From the cell containing the given text, extract its center point as [X, Y] coordinate. 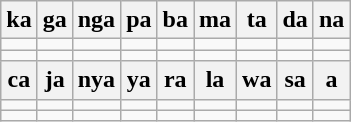
wa [257, 80]
na [331, 20]
la [216, 80]
ca [19, 80]
da [295, 20]
nga [96, 20]
ga [54, 20]
a [331, 80]
ra [175, 80]
ya [139, 80]
ta [257, 20]
ba [175, 20]
sa [295, 80]
ma [216, 20]
nya [96, 80]
pa [139, 20]
ja [54, 80]
ka [19, 20]
